Return the [X, Y] coordinate for the center point of the cell that contains the specified text.  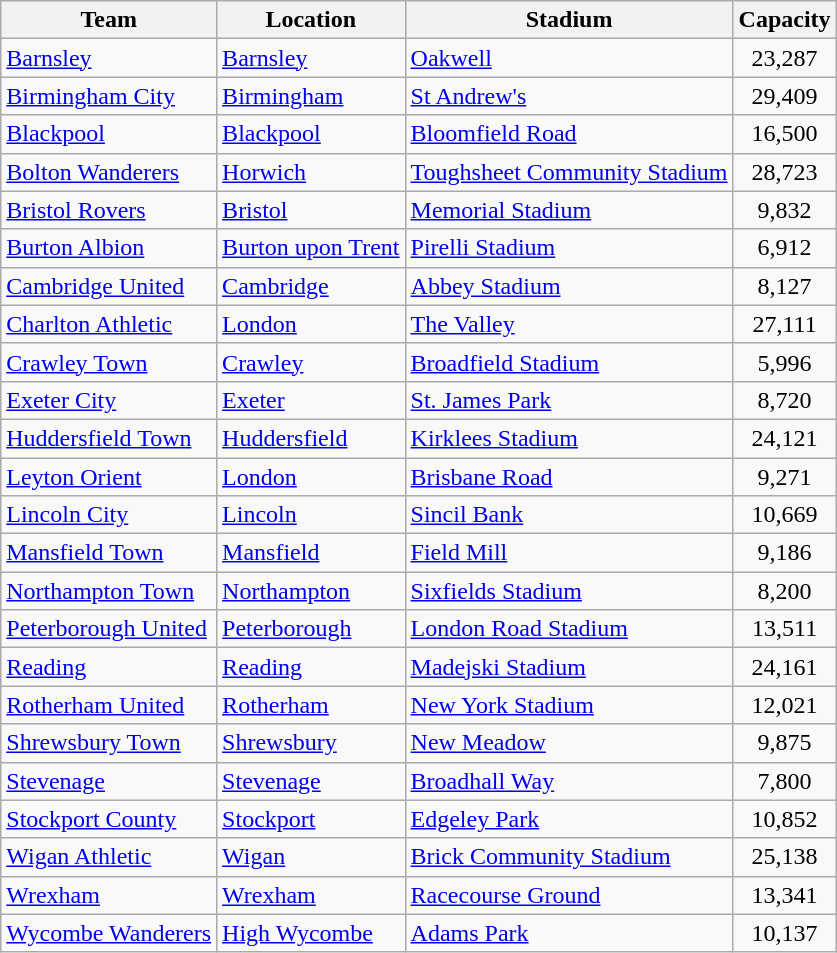
10,669 [784, 515]
Lincoln City [109, 515]
Cambridge [311, 286]
10,852 [784, 819]
Northampton Town [109, 591]
Abbey Stadium [569, 286]
Broadhall Way [569, 781]
Birmingham [311, 96]
Brick Community Stadium [569, 857]
Exeter City [109, 400]
5,996 [784, 362]
Stadium [569, 20]
Northampton [311, 591]
Sincil Bank [569, 515]
9,186 [784, 553]
Peterborough [311, 629]
Shrewsbury [311, 743]
Edgeley Park [569, 819]
8,127 [784, 286]
Sixfields Stadium [569, 591]
Crawley Town [109, 362]
Rotherham [311, 705]
Mansfield Town [109, 553]
Team [109, 20]
Bristol [311, 210]
Stockport [311, 819]
Shrewsbury Town [109, 743]
7,800 [784, 781]
Oakwell [569, 58]
New York Stadium [569, 705]
9,875 [784, 743]
23,287 [784, 58]
16,500 [784, 134]
Bolton Wanderers [109, 172]
Wycombe Wanderers [109, 933]
Bristol Rovers [109, 210]
Charlton Athletic [109, 324]
Rotherham United [109, 705]
Bloomfield Road [569, 134]
New Meadow [569, 743]
Brisbane Road [569, 477]
24,161 [784, 667]
Cambridge United [109, 286]
Crawley [311, 362]
Horwich [311, 172]
Wigan [311, 857]
Birmingham City [109, 96]
12,021 [784, 705]
8,200 [784, 591]
9,271 [784, 477]
Stockport County [109, 819]
29,409 [784, 96]
Leyton Orient [109, 477]
Toughsheet Community Stadium [569, 172]
13,511 [784, 629]
Exeter [311, 400]
High Wycombe [311, 933]
8,720 [784, 400]
9,832 [784, 210]
Memorial Stadium [569, 210]
25,138 [784, 857]
Huddersfield Town [109, 438]
Huddersfield [311, 438]
6,912 [784, 248]
Adams Park [569, 933]
13,341 [784, 895]
27,111 [784, 324]
Mansfield [311, 553]
Location [311, 20]
The Valley [569, 324]
10,137 [784, 933]
Madejski Stadium [569, 667]
Pirelli Stadium [569, 248]
London Road Stadium [569, 629]
Broadfield Stadium [569, 362]
Peterborough United [109, 629]
Capacity [784, 20]
24,121 [784, 438]
Racecourse Ground [569, 895]
Kirklees Stadium [569, 438]
Burton Albion [109, 248]
Burton upon Trent [311, 248]
St. James Park [569, 400]
Lincoln [311, 515]
Field Mill [569, 553]
Wigan Athletic [109, 857]
28,723 [784, 172]
St Andrew's [569, 96]
